Return [x, y] of the center of cell containing provided text 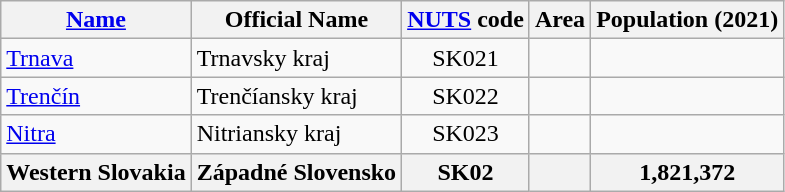
Nitriansky kraj [296, 134]
Západné Slovensko [296, 172]
Area [560, 20]
Trenčín [96, 96]
1,821,372 [688, 172]
Population (2021) [688, 20]
Name [96, 20]
SK023 [466, 134]
NUTS code [466, 20]
SK02 [466, 172]
SK021 [466, 58]
Western Slovakia [96, 172]
Trnava [96, 58]
Official Name [296, 20]
SK022 [466, 96]
Trenčíansky kraj [296, 96]
Trnavsky kraj [296, 58]
Nitra [96, 134]
